Pinpoint the cell where the given text exists, returning its [X, Y] midpoint coordinate. 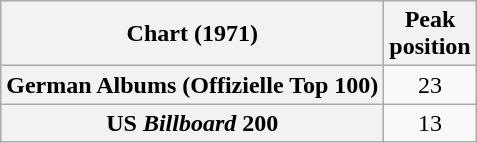
Peakposition [430, 34]
Chart (1971) [192, 34]
German Albums (Offizielle Top 100) [192, 85]
13 [430, 123]
23 [430, 85]
US Billboard 200 [192, 123]
